Detect which cell encompasses the target text, then output its (x, y) center coordinate. 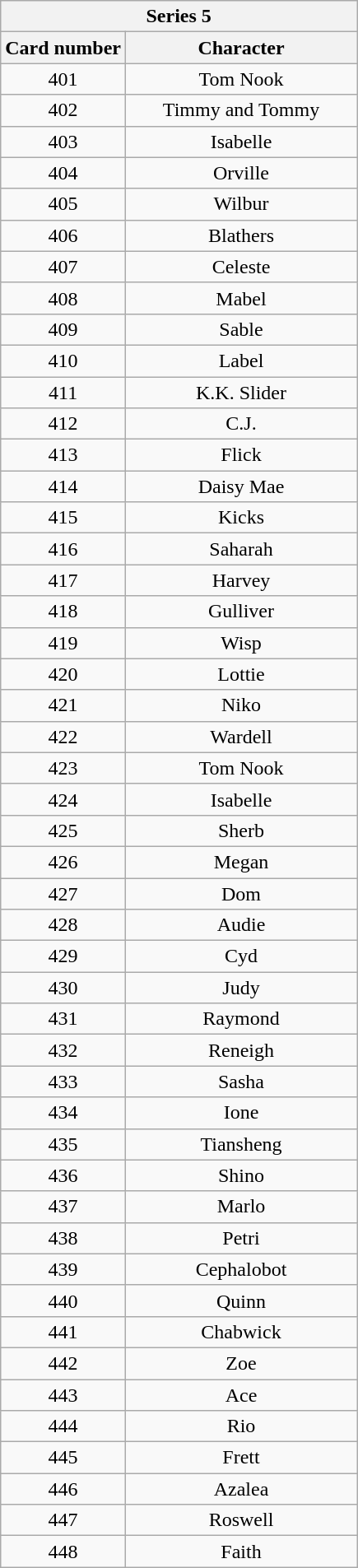
Lottie (240, 674)
429 (63, 956)
Celeste (240, 267)
Dom (240, 893)
404 (63, 173)
Marlo (240, 1207)
405 (63, 204)
425 (63, 831)
Mabel (240, 298)
443 (63, 1395)
430 (63, 988)
406 (63, 235)
Sasha (240, 1082)
439 (63, 1269)
Saharah (240, 549)
426 (63, 862)
Niko (240, 705)
Flick (240, 455)
Series 5 (179, 16)
Roswell (240, 1520)
Faith (240, 1552)
Azalea (240, 1489)
437 (63, 1207)
Shino (240, 1175)
Label (240, 361)
418 (63, 612)
423 (63, 768)
Gulliver (240, 612)
Zoe (240, 1363)
411 (63, 393)
447 (63, 1520)
Frett (240, 1458)
424 (63, 799)
Quinn (240, 1300)
Wisp (240, 643)
Timmy and Tommy (240, 110)
415 (63, 518)
K.K. Slider (240, 393)
436 (63, 1175)
407 (63, 267)
Blathers (240, 235)
Card number (63, 48)
409 (63, 329)
440 (63, 1300)
412 (63, 424)
445 (63, 1458)
427 (63, 893)
435 (63, 1144)
413 (63, 455)
444 (63, 1426)
434 (63, 1113)
Tiansheng (240, 1144)
431 (63, 1019)
Wilbur (240, 204)
433 (63, 1082)
Judy (240, 988)
401 (63, 79)
Sable (240, 329)
402 (63, 110)
438 (63, 1238)
419 (63, 643)
Ace (240, 1395)
Ione (240, 1113)
Cyd (240, 956)
446 (63, 1489)
420 (63, 674)
C.J. (240, 424)
Orville (240, 173)
416 (63, 549)
Rio (240, 1426)
441 (63, 1332)
432 (63, 1050)
422 (63, 737)
414 (63, 486)
Daisy Mae (240, 486)
Reneigh (240, 1050)
Kicks (240, 518)
Cephalobot (240, 1269)
Megan (240, 862)
Raymond (240, 1019)
Chabwick (240, 1332)
428 (63, 925)
Character (240, 48)
Sherb (240, 831)
417 (63, 580)
442 (63, 1363)
421 (63, 705)
408 (63, 298)
Wardell (240, 737)
Petri (240, 1238)
448 (63, 1552)
410 (63, 361)
Harvey (240, 580)
Audie (240, 925)
403 (63, 142)
